Detect which cell encompasses the target text, then output its [x, y] center coordinate. 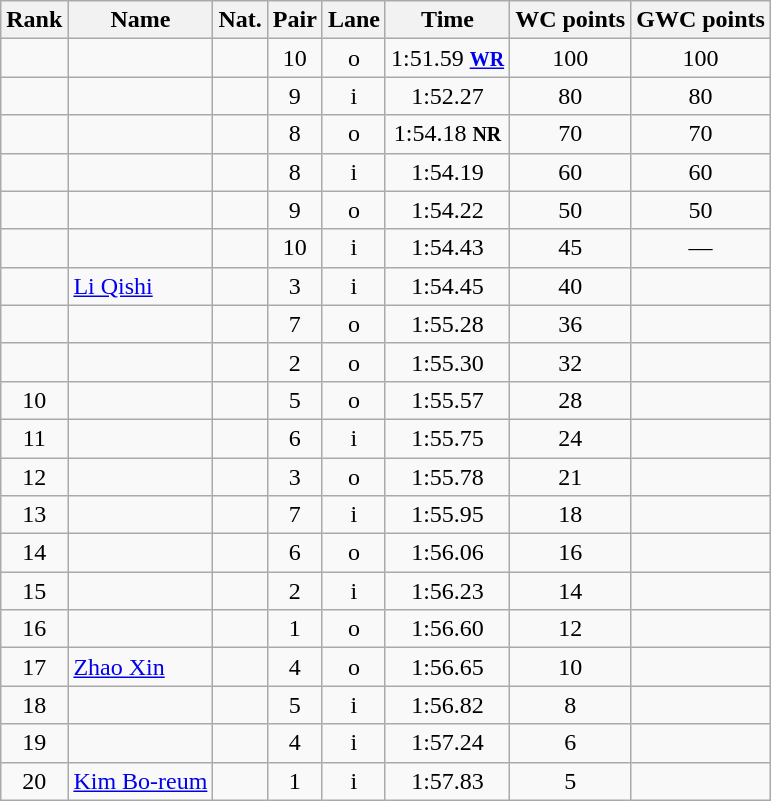
Pair [294, 20]
21 [570, 477]
20 [34, 781]
Li Qishi [140, 286]
1:57.83 [447, 781]
Kim Bo-reum [140, 781]
1:54.45 [447, 286]
1:55.30 [447, 362]
28 [570, 400]
17 [34, 667]
Zhao Xin [140, 667]
— [701, 248]
1:55.57 [447, 400]
32 [570, 362]
Lane [354, 20]
19 [34, 743]
11 [34, 438]
40 [570, 286]
1:57.24 [447, 743]
1:55.75 [447, 438]
13 [34, 515]
36 [570, 324]
1:54.43 [447, 248]
1:56.65 [447, 667]
GWC points [701, 20]
Nat. [240, 20]
1:51.59 WR [447, 58]
Time [447, 20]
WC points [570, 20]
1:55.78 [447, 477]
1:54.22 [447, 210]
15 [34, 591]
45 [570, 248]
1:56.06 [447, 553]
1:55.95 [447, 515]
1:56.23 [447, 591]
1:56.82 [447, 705]
24 [570, 438]
1:55.28 [447, 324]
1:54.18 NR [447, 134]
1:52.27 [447, 96]
1:56.60 [447, 629]
Rank [34, 20]
1:54.19 [447, 172]
Name [140, 20]
